From the cell containing the given text, extract its center point as [x, y] coordinate. 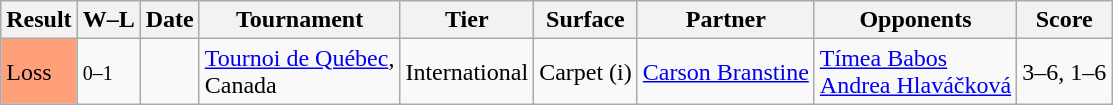
Partner [726, 20]
International [467, 72]
Surface [586, 20]
W–L [108, 20]
Tier [467, 20]
Carpet (i) [586, 72]
Tímea Babos Andrea Hlaváčková [915, 72]
Date [170, 20]
Tournoi de Québec, Canada [300, 72]
Tournament [300, 20]
Carson Branstine [726, 72]
3–6, 1–6 [1064, 72]
0–1 [108, 72]
Score [1064, 20]
Opponents [915, 20]
Loss [39, 72]
Result [39, 20]
